Identify which cell holds the provided text, then report its [X, Y] central coordinate. 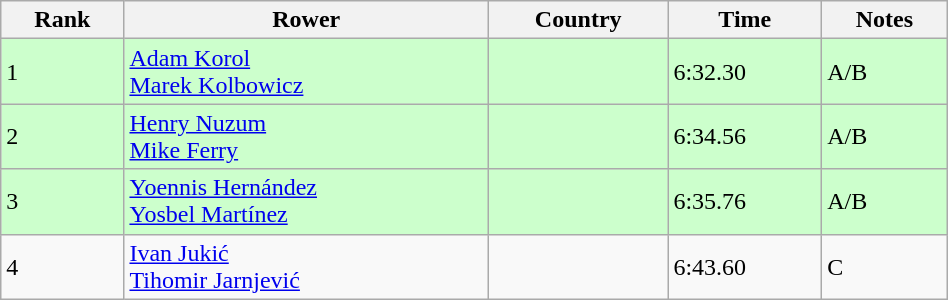
6:43.60 [745, 266]
Ivan Jukić Tihomir Jarnjević [306, 266]
Country [578, 20]
Time [745, 20]
2 [62, 136]
Henry Nuzum Mike Ferry [306, 136]
3 [62, 202]
6:34.56 [745, 136]
C [885, 266]
Rower [306, 20]
6:32.30 [745, 72]
4 [62, 266]
Yoennis Hernández Yosbel Martínez [306, 202]
Rank [62, 20]
1 [62, 72]
6:35.76 [745, 202]
Adam KorolMarek Kolbowicz [306, 72]
Notes [885, 20]
